Locate the cell with the specified text and output its [x, y] center coordinate. 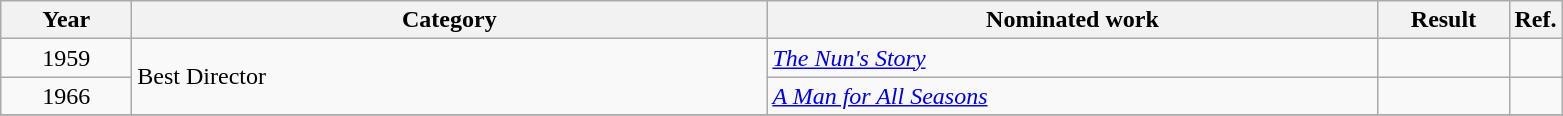
Result [1444, 20]
Best Director [450, 77]
Category [450, 20]
Nominated work [1072, 20]
A Man for All Seasons [1072, 96]
Year [66, 20]
Ref. [1536, 20]
1959 [66, 58]
1966 [66, 96]
The Nun's Story [1072, 58]
